For the text-containing cell, return its midpoint in [X, Y] coordinate format. 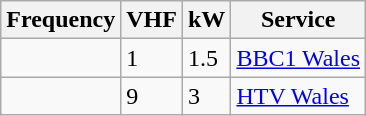
Frequency [61, 20]
1 [152, 58]
Service [298, 20]
3 [206, 96]
1.5 [206, 58]
kW [206, 20]
HTV Wales [298, 96]
VHF [152, 20]
9 [152, 96]
BBC1 Wales [298, 58]
